From the cell containing the given text, extract its center point as (X, Y) coordinate. 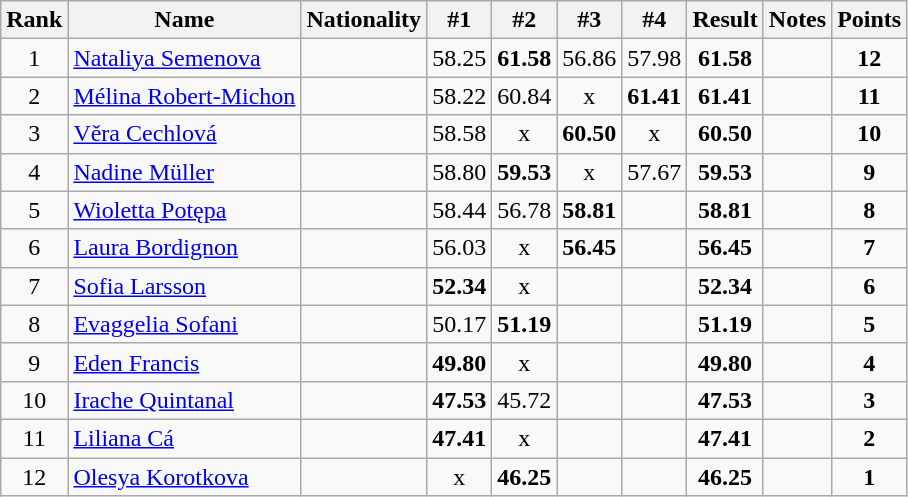
Sofia Larsson (184, 286)
Nationality (364, 20)
Eden Francis (184, 362)
Irache Quintanal (184, 400)
Points (870, 20)
50.17 (460, 324)
Věra Cechlová (184, 134)
#4 (654, 20)
56.86 (590, 58)
#1 (460, 20)
56.78 (524, 210)
Olesya Korotkova (184, 477)
58.44 (460, 210)
Laura Bordignon (184, 248)
Mélina Robert-Michon (184, 96)
45.72 (524, 400)
60.84 (524, 96)
58.58 (460, 134)
57.67 (654, 172)
Name (184, 20)
58.80 (460, 172)
Liliana Cá (184, 438)
#2 (524, 20)
58.22 (460, 96)
56.03 (460, 248)
Result (725, 20)
58.25 (460, 58)
Nadine Müller (184, 172)
57.98 (654, 58)
Rank (34, 20)
Evaggelia Sofani (184, 324)
Wioletta Potępa (184, 210)
Nataliya Semenova (184, 58)
Notes (797, 20)
#3 (590, 20)
